Detect which cell encompasses the target text, then output its (x, y) center coordinate. 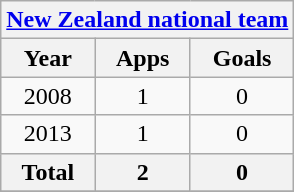
Goals (242, 58)
Total (48, 172)
Year (48, 58)
2008 (48, 96)
Apps (142, 58)
2 (142, 172)
2013 (48, 134)
New Zealand national team (148, 20)
